From the cell containing the given text, extract its center point as (x, y) coordinate. 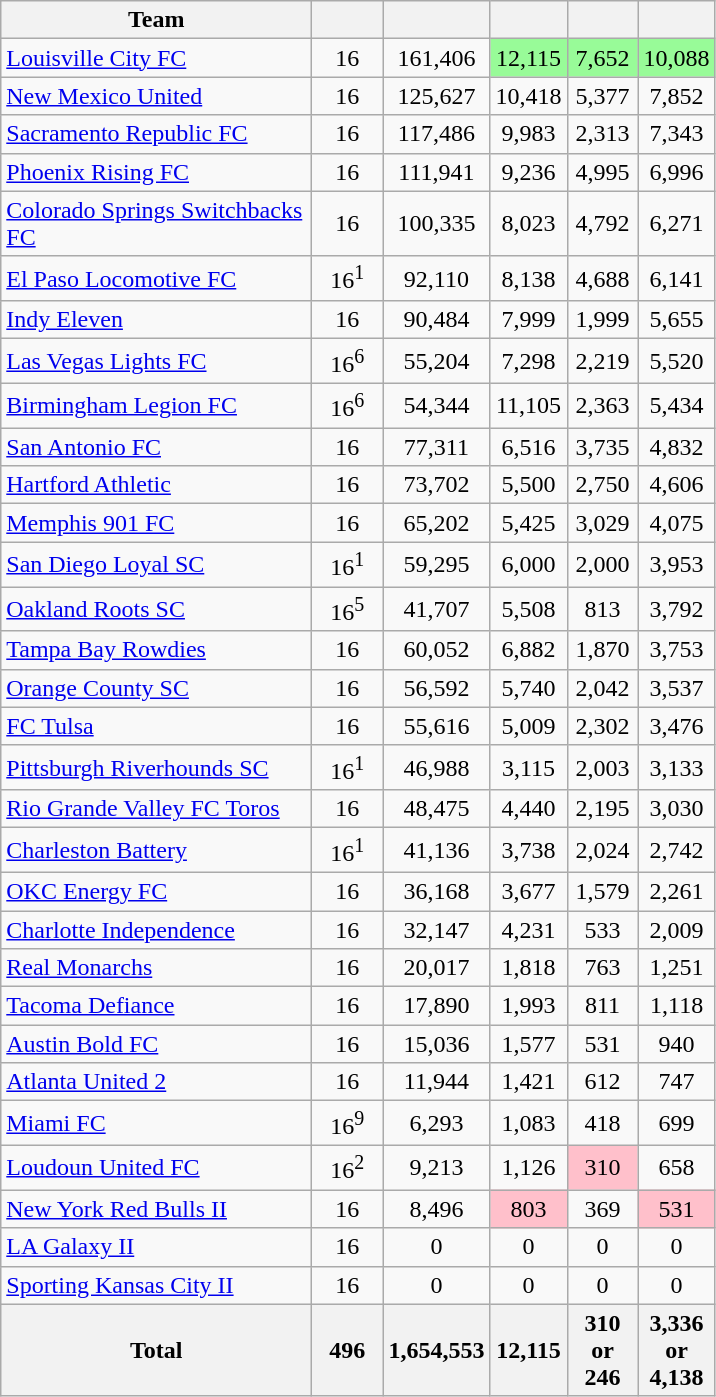
Phoenix Rising FC (156, 172)
2,742 (676, 850)
55,204 (436, 362)
1,654,553 (436, 1350)
1,818 (528, 968)
54,344 (436, 406)
9,983 (528, 134)
5,508 (528, 610)
2,195 (602, 809)
San Antonio FC (156, 447)
2,313 (602, 134)
1,083 (528, 1124)
New Mexico United (156, 96)
763 (602, 968)
7,652 (602, 58)
32,147 (436, 930)
418 (602, 1124)
3,735 (602, 447)
15,036 (436, 1044)
3,537 (676, 688)
1,579 (602, 892)
55,616 (436, 726)
7,298 (528, 362)
2,302 (602, 726)
11,944 (436, 1082)
Memphis 901 FC (156, 523)
6,293 (436, 1124)
FC Tulsa (156, 726)
1,421 (528, 1082)
8,496 (436, 1209)
4,440 (528, 809)
4,606 (676, 485)
Louisville City FC (156, 58)
Miami FC (156, 1124)
Loudoun United FC (156, 1168)
1,870 (602, 650)
10,418 (528, 96)
Orange County SC (156, 688)
1,577 (528, 1044)
369 (602, 1209)
310 or 246 (602, 1350)
10,088 (676, 58)
73,702 (436, 485)
77,311 (436, 447)
11,105 (528, 406)
Las Vegas Lights FC (156, 362)
5,520 (676, 362)
4,832 (676, 447)
Charleston Battery (156, 850)
El Paso Locomotive FC (156, 278)
5,425 (528, 523)
169 (348, 1124)
5,500 (528, 485)
111,941 (436, 172)
4,075 (676, 523)
17,890 (436, 1006)
2,000 (602, 564)
41,707 (436, 610)
7,999 (528, 320)
2,003 (602, 768)
2,024 (602, 850)
60,052 (436, 650)
1,251 (676, 968)
1,118 (676, 1006)
4,231 (528, 930)
1,993 (528, 1006)
LA Galaxy II (156, 1247)
5,740 (528, 688)
2,363 (602, 406)
Pittsburgh Riverhounds SC (156, 768)
3,738 (528, 850)
4,688 (602, 278)
612 (602, 1082)
New York Red Bulls II (156, 1209)
Rio Grande Valley FC Toros (156, 809)
533 (602, 930)
6,141 (676, 278)
8,138 (528, 278)
92,110 (436, 278)
161,406 (436, 58)
6,271 (676, 224)
Austin Bold FC (156, 1044)
3,029 (602, 523)
5,377 (602, 96)
496 (348, 1350)
Colorado Springs Switchbacks FC (156, 224)
100,335 (436, 224)
Total (156, 1350)
3,753 (676, 650)
747 (676, 1082)
3,677 (528, 892)
6,996 (676, 172)
813 (602, 610)
658 (676, 1168)
1,999 (602, 320)
Sacramento Republic FC (156, 134)
3,953 (676, 564)
803 (528, 1209)
9,236 (528, 172)
56,592 (436, 688)
165 (348, 610)
90,484 (436, 320)
5,655 (676, 320)
3,792 (676, 610)
36,168 (436, 892)
6,000 (528, 564)
6,516 (528, 447)
2,261 (676, 892)
2,009 (676, 930)
5,009 (528, 726)
4,792 (602, 224)
117,486 (436, 134)
Charlotte Independence (156, 930)
65,202 (436, 523)
Team (156, 20)
699 (676, 1124)
7,852 (676, 96)
3,133 (676, 768)
5,434 (676, 406)
Birmingham Legion FC (156, 406)
59,295 (436, 564)
8,023 (528, 224)
125,627 (436, 96)
41,136 (436, 850)
Oakland Roots SC (156, 610)
46,988 (436, 768)
811 (602, 1006)
Hartford Athletic (156, 485)
3,476 (676, 726)
940 (676, 1044)
3,336 or 4,138 (676, 1350)
2,219 (602, 362)
Atlanta United 2 (156, 1082)
7,343 (676, 134)
310 (602, 1168)
Sporting Kansas City II (156, 1285)
Indy Eleven (156, 320)
20,017 (436, 968)
48,475 (436, 809)
6,882 (528, 650)
4,995 (602, 172)
OKC Energy FC (156, 892)
2,750 (602, 485)
2,042 (602, 688)
9,213 (436, 1168)
San Diego Loyal SC (156, 564)
Tampa Bay Rowdies (156, 650)
1,126 (528, 1168)
3,030 (676, 809)
3,115 (528, 768)
Real Monarchs (156, 968)
162 (348, 1168)
Tacoma Defiance (156, 1006)
